Locate the cell with the specified text and output its [X, Y] center coordinate. 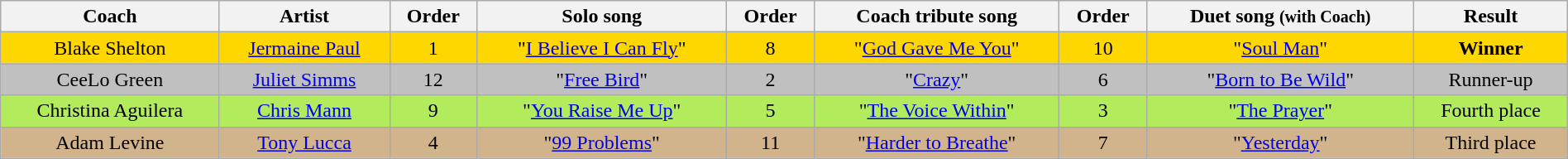
Third place [1490, 142]
10 [1103, 48]
2 [771, 79]
"Harder to Breathe" [936, 142]
7 [1103, 142]
9 [433, 111]
Result [1490, 17]
CeeLo Green [110, 79]
"Soul Man" [1280, 48]
6 [1103, 79]
Winner [1490, 48]
Artist [304, 17]
Adam Levine [110, 142]
"Born to Be Wild" [1280, 79]
"You Raise Me Up" [602, 111]
11 [771, 142]
"God Gave Me You" [936, 48]
"99 Problems" [602, 142]
5 [771, 111]
"Crazy" [936, 79]
Blake Shelton [110, 48]
Fourth place [1490, 111]
12 [433, 79]
Christina Aguilera [110, 111]
Tony Lucca [304, 142]
Jermaine Paul [304, 48]
Chris Mann [304, 111]
Duet song (with Coach) [1280, 17]
Coach [110, 17]
3 [1103, 111]
Runner-up [1490, 79]
"The Prayer" [1280, 111]
4 [433, 142]
"Free Bird" [602, 79]
"The Voice Within" [936, 111]
8 [771, 48]
"Yesterday" [1280, 142]
"I Believe I Can Fly" [602, 48]
Juliet Simms [304, 79]
Solo song [602, 17]
Coach tribute song [936, 17]
1 [433, 48]
